Find where the given text appears and provide that cell's center as (x, y) coordinate. 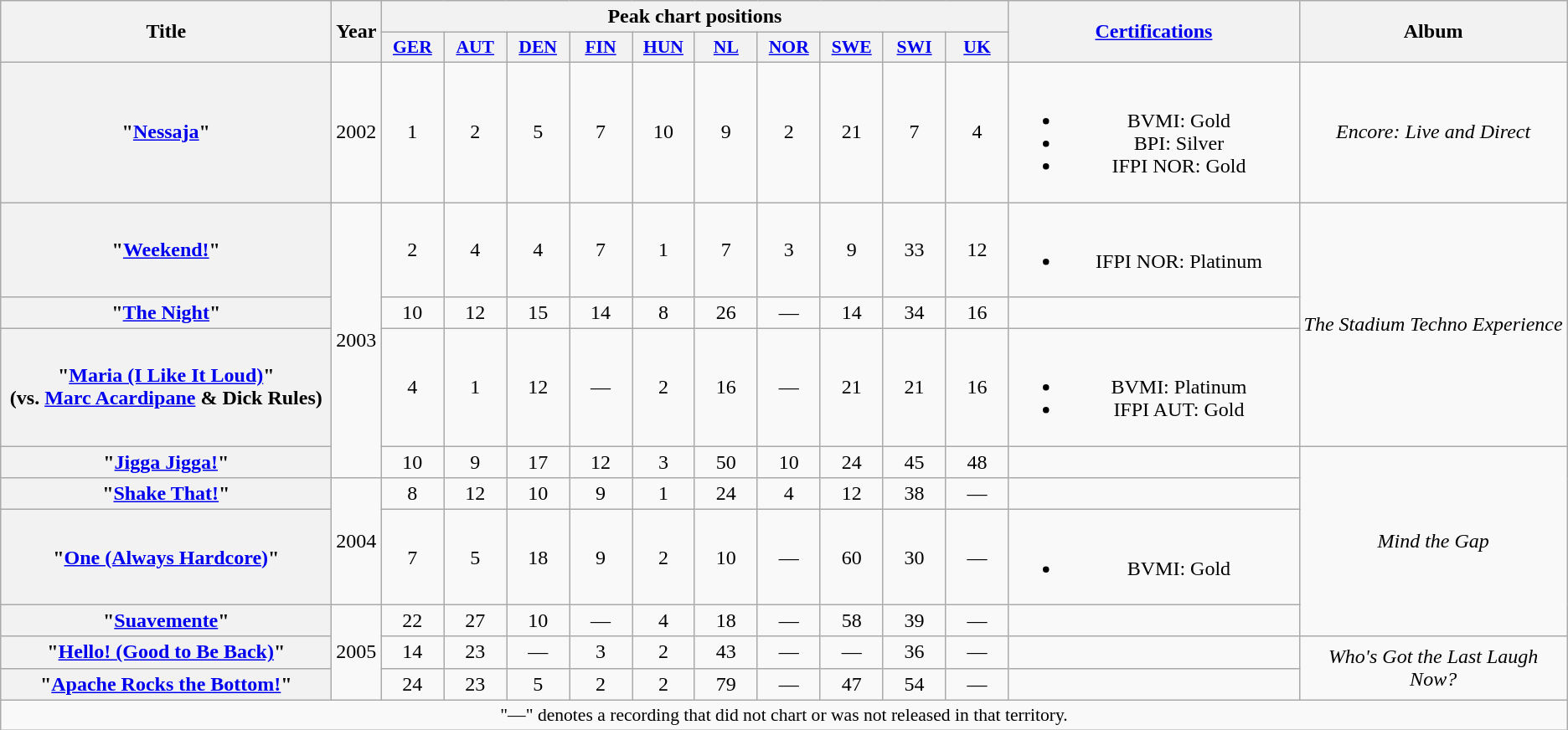
IFPI NOR: Platinum (1154, 249)
2003 (357, 340)
Encore: Live and Direct (1433, 132)
"Nessaja" (166, 132)
"Jigga Jigga!" (166, 462)
"Weekend!" (166, 249)
AUT (476, 48)
Title (166, 32)
Mind the Gap (1433, 541)
79 (725, 684)
HUN (663, 48)
43 (725, 652)
BVMI: PlatinumIFPI AUT: Gold (1154, 388)
Who's Got the Last Laugh Now? (1433, 668)
Album (1433, 32)
30 (915, 558)
58 (851, 620)
Certifications (1154, 32)
39 (915, 620)
50 (725, 462)
48 (977, 462)
45 (915, 462)
36 (915, 652)
17 (538, 462)
34 (915, 313)
UK (977, 48)
2005 (357, 652)
33 (915, 249)
22 (412, 620)
2004 (357, 541)
BVMI: GoldBPI: SilverIFPI NOR: Gold (1154, 132)
38 (915, 494)
27 (476, 620)
GER (412, 48)
BVMI: Gold (1154, 558)
"Suavemente" (166, 620)
"The Night" (166, 313)
DEN (538, 48)
2002 (357, 132)
NOR (789, 48)
SWE (851, 48)
"Apache Rocks the Bottom!" (166, 684)
"One (Always Hardcore)" (166, 558)
SWI (915, 48)
NL (725, 48)
47 (851, 684)
"Maria (I Like It Loud)" (vs. Marc Acardipane & Dick Rules) (166, 388)
Year (357, 32)
"Hello! (Good to Be Back)" (166, 652)
15 (538, 313)
60 (851, 558)
54 (915, 684)
26 (725, 313)
The Stadium Techno Experience (1433, 325)
FIN (601, 48)
"—" denotes a recording that did not chart or was not released in that territory. (784, 715)
"Shake That!" (166, 494)
Peak chart positions (695, 17)
